Return [x, y] of the center of cell containing provided text 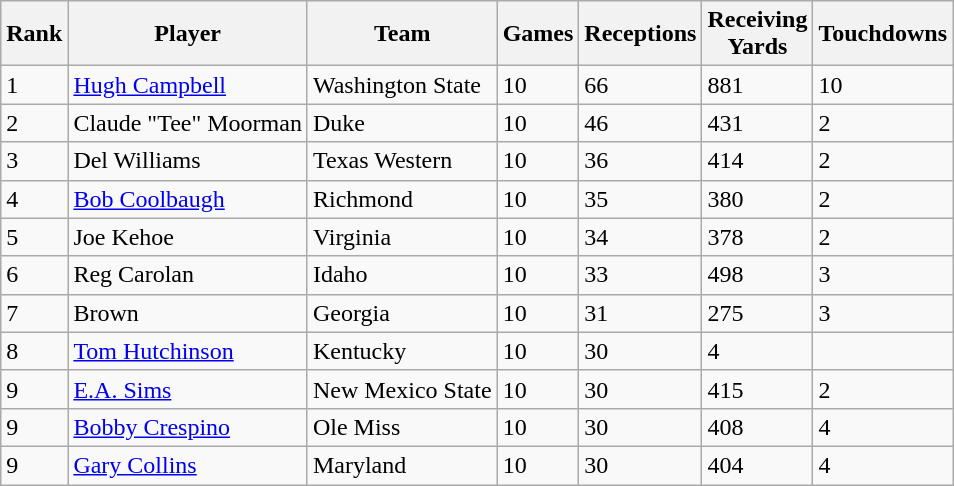
Bobby Crespino [188, 427]
Touchdowns [883, 34]
Tom Hutchinson [188, 351]
Washington State [402, 85]
378 [758, 237]
31 [640, 313]
Ole Miss [402, 427]
431 [758, 123]
1 [34, 85]
34 [640, 237]
New Mexico State [402, 389]
5 [34, 237]
Kentucky [402, 351]
Rank [34, 34]
46 [640, 123]
33 [640, 275]
498 [758, 275]
ReceivingYards [758, 34]
Georgia [402, 313]
Bob Coolbaugh [188, 199]
Texas Western [402, 161]
Player [188, 34]
Duke [402, 123]
275 [758, 313]
415 [758, 389]
Team [402, 34]
E.A. Sims [188, 389]
Receptions [640, 34]
Gary Collins [188, 465]
Reg Carolan [188, 275]
Games [538, 34]
7 [34, 313]
Virginia [402, 237]
Idaho [402, 275]
380 [758, 199]
404 [758, 465]
Brown [188, 313]
Claude "Tee" Moorman [188, 123]
66 [640, 85]
Hugh Campbell [188, 85]
Joe Kehoe [188, 237]
36 [640, 161]
8 [34, 351]
Maryland [402, 465]
408 [758, 427]
Richmond [402, 199]
Del Williams [188, 161]
881 [758, 85]
414 [758, 161]
35 [640, 199]
6 [34, 275]
